Extract the [x, y] coordinate from the center of the cell holding the provided text.  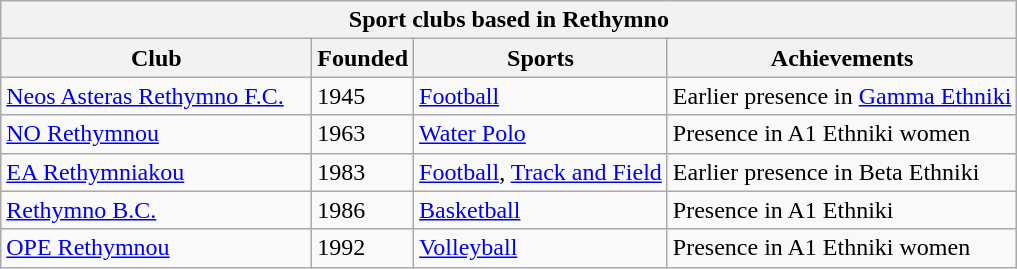
EA Rethymniakou [156, 172]
Volleyball [541, 248]
1992 [363, 248]
Club [156, 58]
Neos Asteras Rethymno F.C. [156, 96]
Football, Track and Field [541, 172]
1963 [363, 134]
Sports [541, 58]
1986 [363, 210]
Rethymno B.C. [156, 210]
1983 [363, 172]
Earlier presence in Gamma Ethniki [842, 96]
Presence in A1 Ethniki [842, 210]
Sport clubs based in Rethymno [509, 20]
Earlier presence in Beta Ethniki [842, 172]
Achievements [842, 58]
Basketball [541, 210]
OPE Rethymnou [156, 248]
1945 [363, 96]
NO Rethymnou [156, 134]
Water Polo [541, 134]
Football [541, 96]
Founded [363, 58]
